From the cell containing the given text, extract its center point as [X, Y] coordinate. 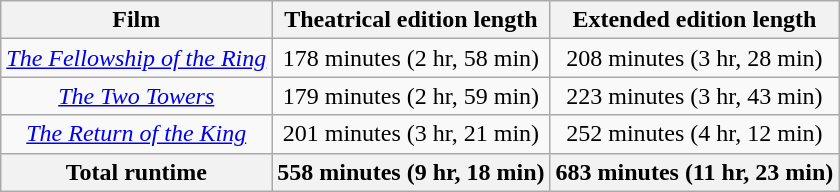
179 minutes (2 hr, 59 min) [411, 96]
Theatrical edition length [411, 20]
558 minutes (9 hr, 18 min) [411, 172]
683 minutes (11 hr, 23 min) [694, 172]
The Return of the King [136, 134]
208 minutes (3 hr, 28 min) [694, 58]
223 minutes (3 hr, 43 min) [694, 96]
Film [136, 20]
Extended edition length [694, 20]
The Two Towers [136, 96]
Total runtime [136, 172]
The Fellowship of the Ring [136, 58]
252 minutes (4 hr, 12 min) [694, 134]
201 minutes (3 hr, 21 min) [411, 134]
178 minutes (2 hr, 58 min) [411, 58]
